Locate the cell with the specified text and output its (X, Y) center coordinate. 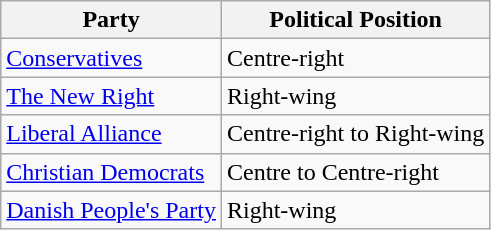
Political Position (355, 20)
Party (112, 20)
Christian Democrats (112, 172)
Liberal Alliance (112, 134)
The New Right (112, 96)
Centre-right (355, 58)
Conservatives (112, 58)
Centre-right to Right-wing (355, 134)
Centre to Centre-right (355, 172)
Danish People's Party (112, 210)
